Locate the cell with the specified text and output its (X, Y) center coordinate. 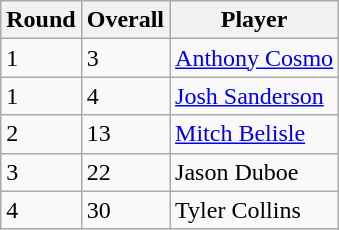
Mitch Belisle (254, 134)
2 (41, 134)
Anthony Cosmo (254, 58)
Josh Sanderson (254, 96)
Round (41, 20)
22 (125, 172)
Overall (125, 20)
Player (254, 20)
30 (125, 210)
13 (125, 134)
Tyler Collins (254, 210)
Jason Duboe (254, 172)
